Output the [X, Y] coordinate of the center of the cell containing the given text.  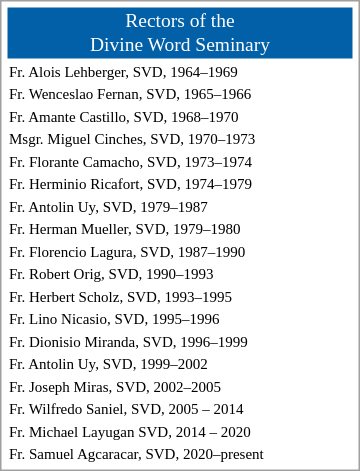
Fr. Wenceslao Fernan, SVD, 1965–1966 [180, 94]
Fr. Florante Camacho, SVD, 1973–1974 [180, 162]
Fr. Lino Nicasio, SVD, 1995–1996 [180, 319]
Fr. Antolin Uy, SVD, 1999–2002 [180, 364]
Fr. Amante Castillo, SVD, 1968–1970 [180, 116]
Msgr. Miguel Cinches, SVD, 1970–1973 [180, 139]
Fr. Herbert Scholz, SVD, 1993–1995 [180, 296]
Fr. Joseph Miras, SVD, 2002–2005 [180, 386]
Fr. Michael Layugan SVD, 2014 – 2020 [180, 432]
Fr. Robert Orig, SVD, 1990–1993 [180, 274]
Fr. Samuel Agcaracar, SVD, 2020–present [180, 454]
Fr. Dionisio Miranda, SVD, 1996–1999 [180, 342]
Fr. Florencio Lagura, SVD, 1987–1990 [180, 252]
Fr. Herminio Ricafort, SVD, 1974–1979 [180, 184]
Fr. Herman Mueller, SVD, 1979–1980 [180, 229]
Fr. Alois Lehberger, SVD, 1964–1969 [180, 72]
Rectors of the Divine Word Seminary [180, 34]
Fr. Antolin Uy, SVD, 1979–1987 [180, 206]
Fr. Wilfredo Saniel, SVD, 2005 – 2014 [180, 409]
